Identify which cell holds the provided text, then report its (X, Y) central coordinate. 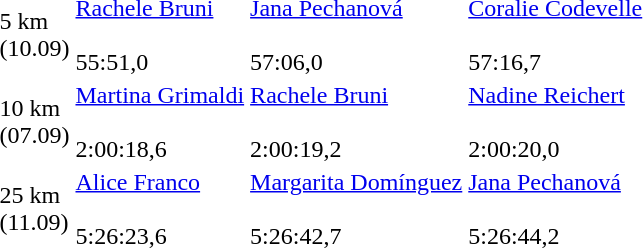
Martina Grimaldi 2:00:18,6 (160, 122)
Rachele Bruni 2:00:19,2 (356, 122)
